Determine the (X, Y) coordinate at the center of the cell enclosing the given text.  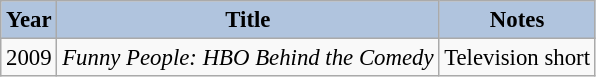
Notes (517, 20)
Funny People: HBO Behind the Comedy (248, 58)
Year (29, 20)
2009 (29, 58)
Title (248, 20)
Television short (517, 58)
